Identify which cell holds the provided text, then report its [x, y] central coordinate. 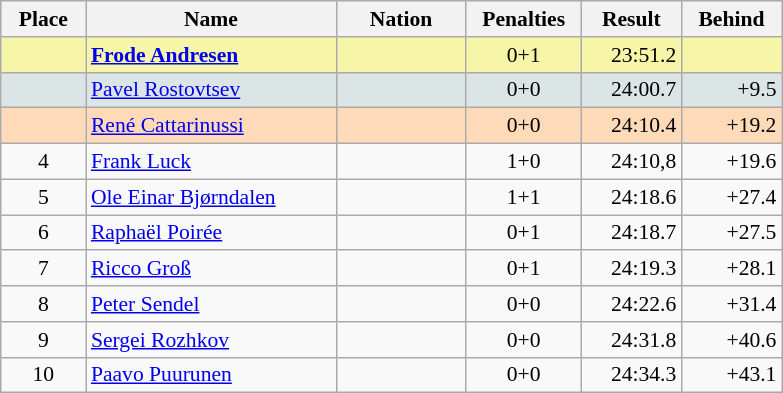
Ole Einar Bjørndalen [211, 197]
24:19.3 [631, 269]
8 [44, 304]
24:18.6 [631, 197]
+19.2 [731, 126]
Place [44, 19]
+43.1 [731, 375]
6 [44, 233]
24:34.3 [631, 375]
+40.6 [731, 340]
24:22.6 [631, 304]
9 [44, 340]
Paavo Puurunen [211, 375]
+27.4 [731, 197]
5 [44, 197]
10 [44, 375]
Name [211, 19]
24:31.8 [631, 340]
+27.5 [731, 233]
7 [44, 269]
24:10.4 [631, 126]
Nation [401, 19]
Frank Luck [211, 162]
Behind [731, 19]
Result [631, 19]
Ricco Groß [211, 269]
1+0 [524, 162]
+19.6 [731, 162]
Peter Sendel [211, 304]
24:00.7 [631, 90]
+9.5 [731, 90]
+28.1 [731, 269]
Sergei Rozhkov [211, 340]
23:51.2 [631, 55]
Raphaël Poirée [211, 233]
24:10,8 [631, 162]
René Cattarinussi [211, 126]
1+1 [524, 197]
+31.4 [731, 304]
24:18.7 [631, 233]
Frode Andresen [211, 55]
4 [44, 162]
Penalties [524, 19]
Pavel Rostovtsev [211, 90]
